Capture the cell that displays the provided text and extract its [x, y] central coordinate. 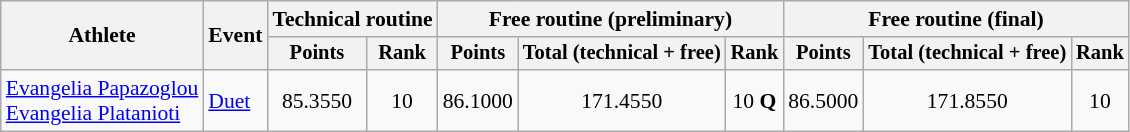
10 Q [755, 100]
Evangelia PapazoglouEvangelia Platanioti [102, 100]
Athlete [102, 36]
Free routine (preliminary) [611, 19]
Duet [235, 100]
Free routine (final) [956, 19]
171.4550 [622, 100]
86.5000 [823, 100]
Technical routine [352, 19]
85.3550 [316, 100]
171.8550 [967, 100]
86.1000 [478, 100]
Event [235, 36]
